Find where the given text appears and provide that cell's center as [X, Y] coordinate. 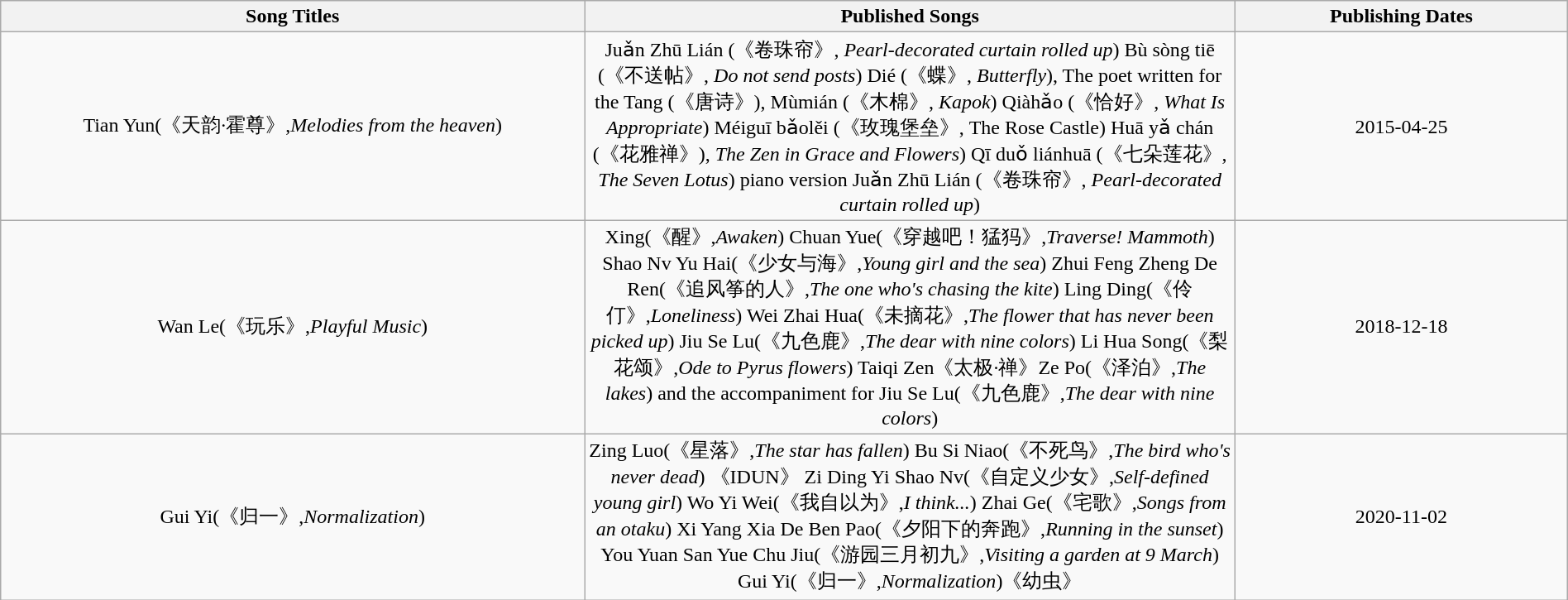
Song Titles [293, 17]
Gui Yi(《归一》,Normalization) [293, 516]
Published Songs [910, 17]
2018-12-18 [1402, 328]
Wan Le(《玩乐》,Playful Music) [293, 328]
Publishing Dates [1402, 17]
Tian Yun(《天韵·霍尊》,Melodies from the heaven) [293, 126]
2020-11-02 [1402, 516]
2015-04-25 [1402, 126]
